Determine the [x, y] coordinate at the center of the cell enclosing the given text.  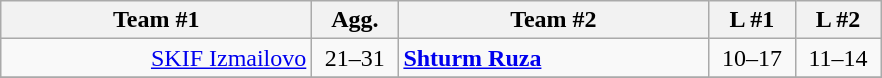
11–14 [838, 58]
L #1 [752, 20]
21–31 [355, 58]
Team #1 [156, 20]
L #2 [838, 20]
Shturm Ruza [554, 58]
Agg. [355, 20]
Team #2 [554, 20]
10–17 [752, 58]
SKIF Izmailovo [156, 58]
